Capture the cell that displays the provided text and extract its [X, Y] central coordinate. 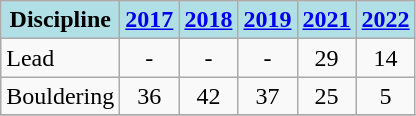
Bouldering [60, 96]
Discipline [60, 20]
36 [150, 96]
5 [386, 96]
25 [326, 96]
29 [326, 58]
2022 [386, 20]
37 [268, 96]
Lead [60, 58]
2018 [208, 20]
14 [386, 58]
42 [208, 96]
2021 [326, 20]
2017 [150, 20]
2019 [268, 20]
